Determine the (X, Y) coordinate at the center of the cell enclosing the given text.  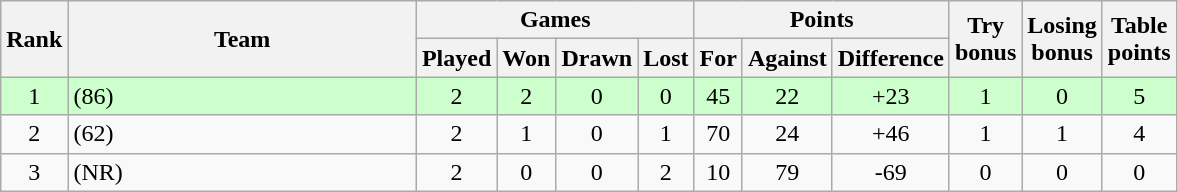
79 (787, 172)
Lost (666, 58)
Team (242, 39)
Against (787, 58)
(NR) (242, 172)
Rank (34, 39)
Won (526, 58)
Difference (890, 58)
-69 (890, 172)
3 (34, 172)
22 (787, 96)
+23 (890, 96)
4 (1139, 134)
(62) (242, 134)
Losing bonus (1062, 39)
For (718, 58)
70 (718, 134)
5 (1139, 96)
+46 (890, 134)
Games (555, 20)
24 (787, 134)
Try bonus (985, 39)
Drawn (597, 58)
45 (718, 96)
10 (718, 172)
(86) (242, 96)
Table points (1139, 39)
Played (456, 58)
Points (822, 20)
